Capture the cell that displays the provided text and extract its [X, Y] central coordinate. 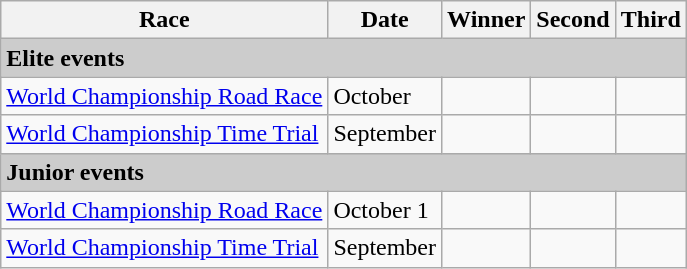
Third [650, 20]
October [385, 96]
Elite events [344, 58]
Winner [486, 20]
Race [164, 20]
Date [385, 20]
Second [573, 20]
Junior events [344, 172]
October 1 [385, 210]
